Scan for the cell matching the given text and deliver its [x, y] coordinate at center. 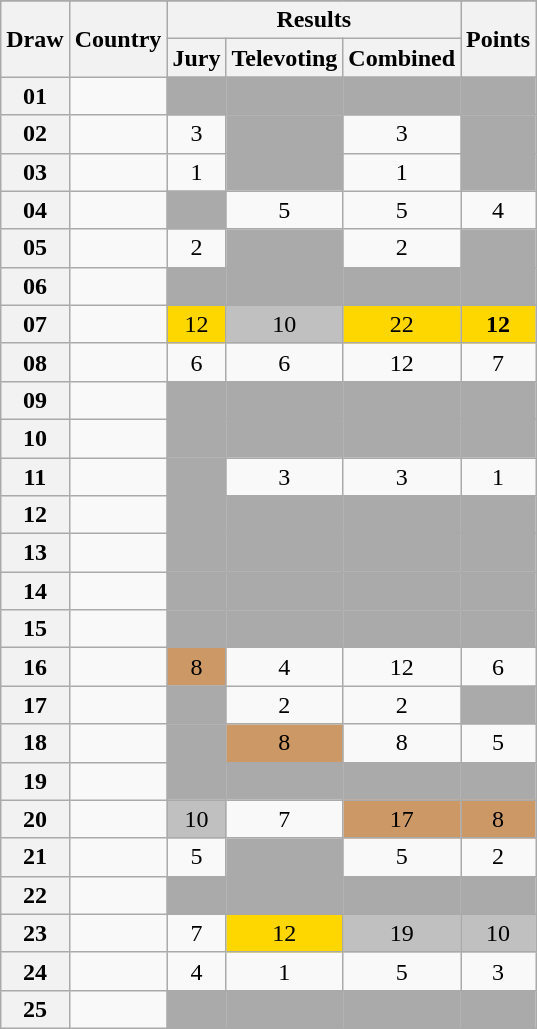
23 [35, 933]
Country [118, 39]
08 [35, 362]
Jury [196, 58]
24 [35, 971]
11 [35, 477]
Televoting [284, 58]
02 [35, 134]
09 [35, 400]
25 [35, 1009]
21 [35, 857]
03 [35, 172]
13 [35, 553]
Points [498, 39]
01 [35, 96]
18 [35, 743]
14 [35, 591]
Combined [402, 58]
Draw [35, 39]
20 [35, 819]
04 [35, 210]
Results [314, 20]
07 [35, 324]
06 [35, 286]
15 [35, 629]
16 [35, 667]
05 [35, 248]
